Find where the given text appears and provide that cell's center as (x, y) coordinate. 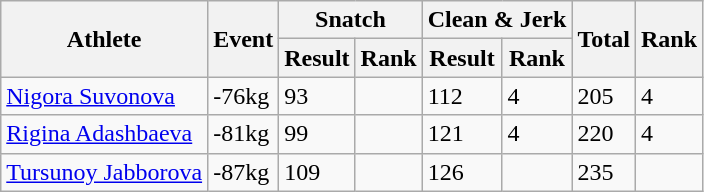
Rigina Adashbaeva (104, 134)
-76kg (244, 96)
Event (244, 39)
Clean & Jerk (497, 20)
109 (317, 172)
93 (317, 96)
220 (604, 134)
112 (462, 96)
99 (317, 134)
Snatch (351, 20)
-81kg (244, 134)
235 (604, 172)
Nigora Suvonova (104, 96)
Athlete (104, 39)
205 (604, 96)
Total (604, 39)
Tursunoy Jabborova (104, 172)
121 (462, 134)
-87kg (244, 172)
126 (462, 172)
